Detect which cell encompasses the target text, then output its [x, y] center coordinate. 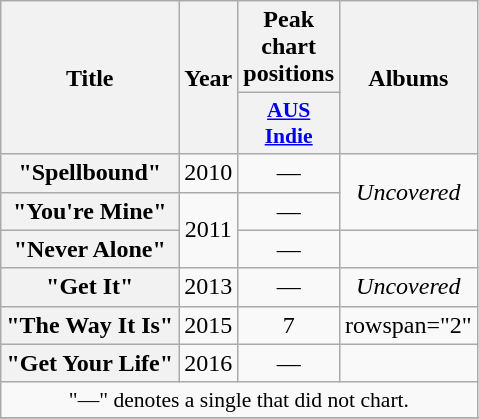
"Never Alone" [90, 249]
Title [90, 78]
2011 [208, 230]
AUSIndie [289, 124]
7 [289, 325]
2015 [208, 325]
2016 [208, 363]
"Get It" [90, 287]
Albums [409, 78]
2010 [208, 173]
Peak chart positions [289, 47]
rowspan="2" [409, 325]
"You're Mine" [90, 211]
2013 [208, 287]
Year [208, 78]
"The Way It Is" [90, 325]
"Spellbound" [90, 173]
"—" denotes a single that did not chart. [239, 400]
"Get Your Life" [90, 363]
